Locate the cell with the specified text and output its (x, y) center coordinate. 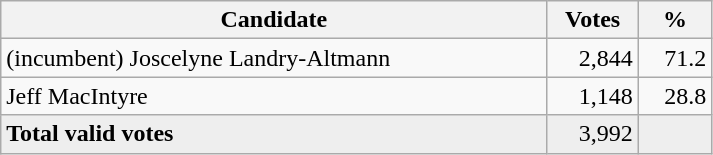
Total valid votes (274, 134)
1,148 (593, 96)
Jeff MacIntyre (274, 96)
(incumbent) Joscelyne Landry-Altmann (274, 58)
71.2 (674, 58)
2,844 (593, 58)
% (674, 20)
Votes (593, 20)
28.8 (674, 96)
3,992 (593, 134)
Candidate (274, 20)
